Detect which cell encompasses the target text, then output its (X, Y) center coordinate. 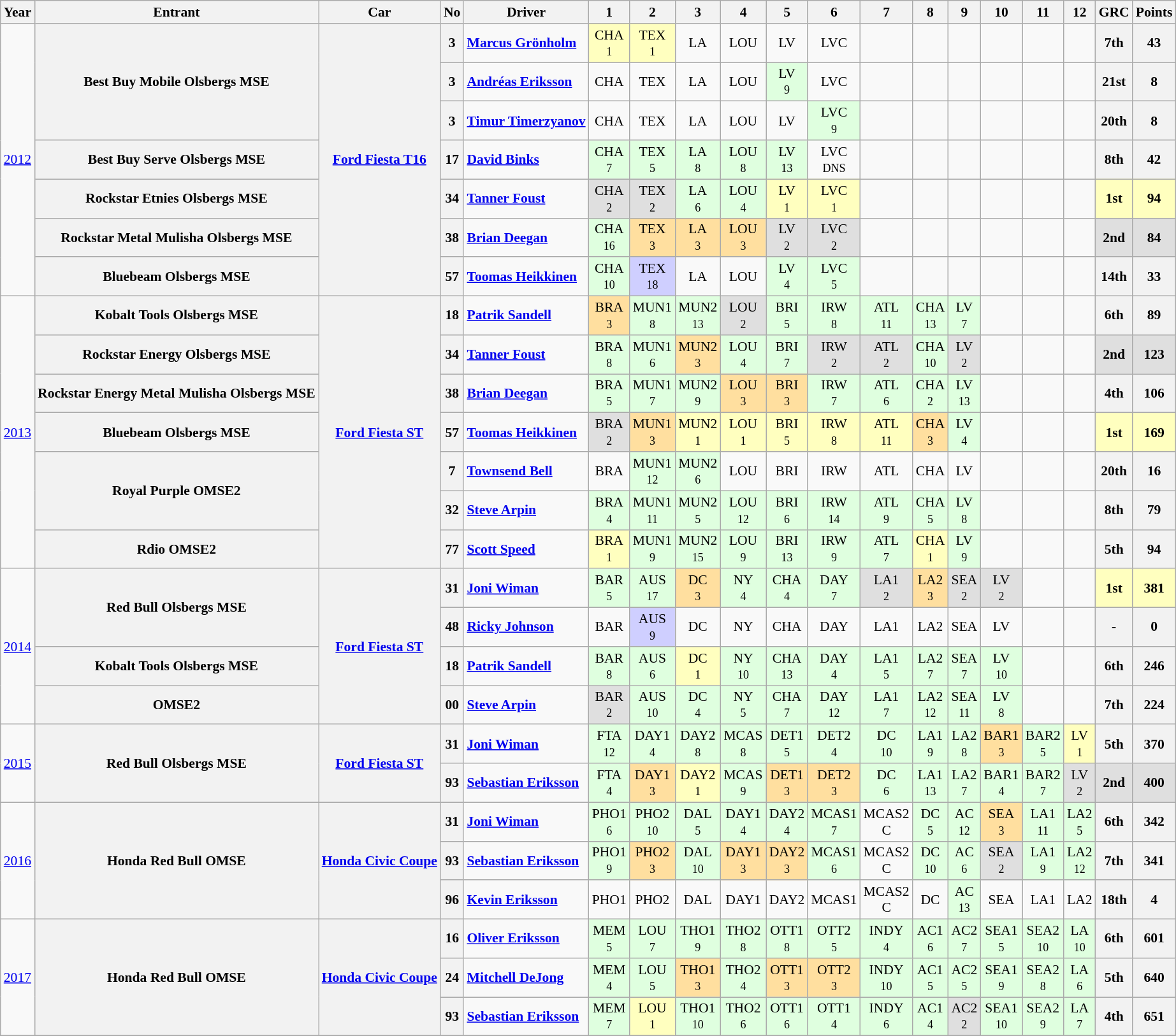
LOU9 (743, 549)
IRW9 (834, 549)
DC1 (697, 666)
Year (18, 12)
THO19 (697, 939)
BAR (609, 627)
BRA5 (609, 394)
AC15 (931, 977)
AUS6 (653, 666)
TEX5 (653, 159)
BRI7 (787, 354)
ATL9 (887, 510)
32 (453, 510)
SEA110 (1001, 1017)
Best Buy Serve Olsbergs MSE (177, 159)
Points (1154, 12)
MUN16 (653, 354)
77 (453, 549)
DET24 (834, 744)
DAY (834, 627)
SEA210 (1043, 939)
THO13 (697, 977)
MEM4 (609, 977)
DAY4 (834, 666)
AUS10 (653, 705)
BAR27 (1043, 782)
33 (1154, 277)
MUN13 (653, 432)
17 (453, 159)
Marcus Grönholm (526, 43)
224 (1154, 705)
BAR13 (1001, 744)
MUN21 (697, 432)
Rdio OMSE2 (177, 549)
OTT14 (834, 1017)
89 (1154, 316)
ATL2 (887, 354)
MUN25 (697, 510)
IRW7 (834, 394)
LOU12 (743, 510)
THO110 (697, 1017)
Ford Fiesta T16 (380, 160)
NY10 (743, 666)
PHO210 (653, 822)
DC5 (931, 822)
2017 (18, 977)
MCAS16 (834, 860)
106 (1154, 394)
BRA8 (609, 354)
ATL6 (887, 394)
LA12 (887, 589)
TEX18 (653, 277)
48 (453, 627)
LOU2 (743, 316)
169 (1154, 432)
MCAS9 (743, 782)
246 (1154, 666)
PHO23 (653, 860)
BRI (787, 471)
MUN18 (653, 316)
LA3 (697, 237)
GRC (1114, 12)
LA111 (1043, 822)
BAR14 (1001, 782)
2013 (18, 433)
1 (609, 12)
MCAS17 (834, 822)
BRI6 (787, 510)
BRA3 (609, 316)
SEA3 (1001, 822)
84 (1154, 237)
NY5 (743, 705)
601 (1154, 939)
651 (1154, 1017)
381 (1154, 589)
Rockstar Energy Metal Mulisha Olsbergs MSE (177, 394)
CHA5 (931, 510)
AC27 (964, 939)
IRW2 (834, 354)
MEM5 (609, 939)
Rockstar Etnies Olsbergs MSE (177, 199)
DC3 (697, 589)
PHO19 (609, 860)
Mitchell DeJong (526, 977)
LA23 (931, 589)
DAY1 (743, 900)
AC22 (964, 1017)
LOU5 (653, 977)
79 (1154, 510)
MUN215 (697, 549)
SEA15 (1001, 939)
BAR8 (609, 666)
DAL5 (697, 822)
Rockstar Energy Olsbergs MSE (177, 354)
10 (1001, 12)
MUN112 (653, 471)
ATL (887, 471)
Entrant (177, 12)
TEX2 (653, 199)
BRA2 (609, 432)
LA15 (887, 666)
370 (1154, 744)
Andréas Eriksson (526, 82)
341 (1154, 860)
BRI3 (787, 394)
Oliver Eriksson (526, 939)
11 (1043, 12)
OTT18 (787, 939)
LVC9 (834, 121)
LA25 (1080, 822)
Kevin Eriksson (526, 900)
AUS9 (653, 627)
FTA12 (609, 744)
DC4 (697, 705)
PHO16 (609, 822)
INDY6 (887, 1017)
NY4 (743, 589)
2016 (18, 860)
OTT13 (787, 977)
OTT23 (834, 977)
2 (653, 12)
Best Buy Mobile Olsbergs MSE (177, 82)
43 (1154, 43)
6 (834, 12)
SEA11 (964, 705)
MUN26 (697, 471)
AC14 (931, 1017)
PHO2 (653, 900)
MUN213 (697, 316)
2015 (18, 763)
DET15 (787, 744)
123 (1154, 354)
640 (1154, 977)
MCAS8 (743, 744)
LVCDNS (834, 159)
2014 (18, 647)
No (453, 12)
THO24 (743, 977)
MUN23 (697, 354)
MEM7 (609, 1017)
LVC1 (834, 199)
MCAS1 (834, 900)
DAY12 (834, 705)
LV7 (964, 316)
BRA4 (609, 510)
96 (453, 900)
DAY2 (787, 900)
DET13 (787, 782)
AC25 (964, 977)
LA17 (887, 705)
21st (1114, 82)
THO28 (743, 939)
LA8 (697, 159)
DC6 (887, 782)
ATL7 (887, 549)
Scott Speed (526, 549)
TEX1 (653, 43)
AC6 (964, 860)
Ricky Johnson (526, 627)
DET23 (834, 782)
BRA1 (609, 549)
9 (964, 12)
OMSE2 (177, 705)
DAL10 (697, 860)
DAY28 (697, 744)
MUN19 (653, 549)
BAR25 (1043, 744)
LOU8 (743, 159)
Timur Timerzyanov (526, 121)
MUN111 (653, 510)
FTA4 (609, 782)
MUN29 (697, 394)
PHO1 (609, 900)
TEX3 (653, 237)
Car (380, 12)
Royal Purple OMSE2 (177, 491)
LVC5 (834, 277)
AUS17 (653, 589)
OTT25 (834, 939)
Townsend Bell (526, 471)
00 (453, 705)
5 (787, 12)
BAR2 (609, 705)
DAY7 (834, 589)
CHA4 (787, 589)
BAR5 (609, 589)
- (1114, 627)
LOU7 (653, 939)
2012 (18, 160)
IRW (834, 471)
THO26 (743, 1017)
DAL (697, 900)
CHA3 (931, 432)
LVC2 (834, 237)
LA113 (931, 782)
Driver (526, 12)
12 (1080, 12)
AC16 (931, 939)
DAY24 (787, 822)
LA10 (1080, 939)
342 (1154, 822)
0 (1154, 627)
LA7 (1080, 1017)
SEA7 (964, 666)
INDY4 (887, 939)
MUN17 (653, 394)
Rockstar Metal Mulisha Olsbergs MSE (177, 237)
LV10 (1001, 666)
BRI13 (787, 549)
DAY21 (697, 782)
CHA16 (609, 237)
DAY23 (787, 860)
SEA19 (1001, 977)
IRW14 (834, 510)
OTT16 (787, 1017)
AC13 (964, 900)
24 (453, 977)
INDY10 (887, 977)
14th (1114, 277)
David Binks (526, 159)
BRA (609, 471)
SEA28 (1043, 977)
400 (1154, 782)
AC12 (964, 822)
NY (743, 627)
LA28 (964, 744)
18th (1114, 900)
SEA29 (1043, 1017)
42 (1154, 159)
